Determine the (x, y) coordinate at the center of the cell enclosing the given text.  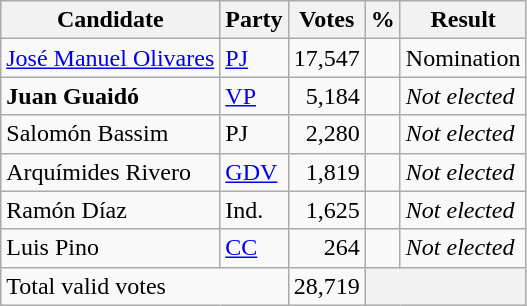
1,819 (326, 172)
CC (254, 248)
264 (326, 248)
Nomination (463, 58)
% (382, 20)
Juan Guaidó (110, 96)
Party (254, 20)
Salomón Bassim (110, 134)
28,719 (326, 286)
Arquímides Rivero (110, 172)
Result (463, 20)
2,280 (326, 134)
17,547 (326, 58)
GDV (254, 172)
VP (254, 96)
Ramón Díaz (110, 210)
Ind. (254, 210)
Votes (326, 20)
José Manuel Olivares (110, 58)
Luis Pino (110, 248)
Total valid votes (144, 286)
1,625 (326, 210)
Candidate (110, 20)
5,184 (326, 96)
